Return the (X, Y) coordinate for the center point of the cell that contains the specified text.  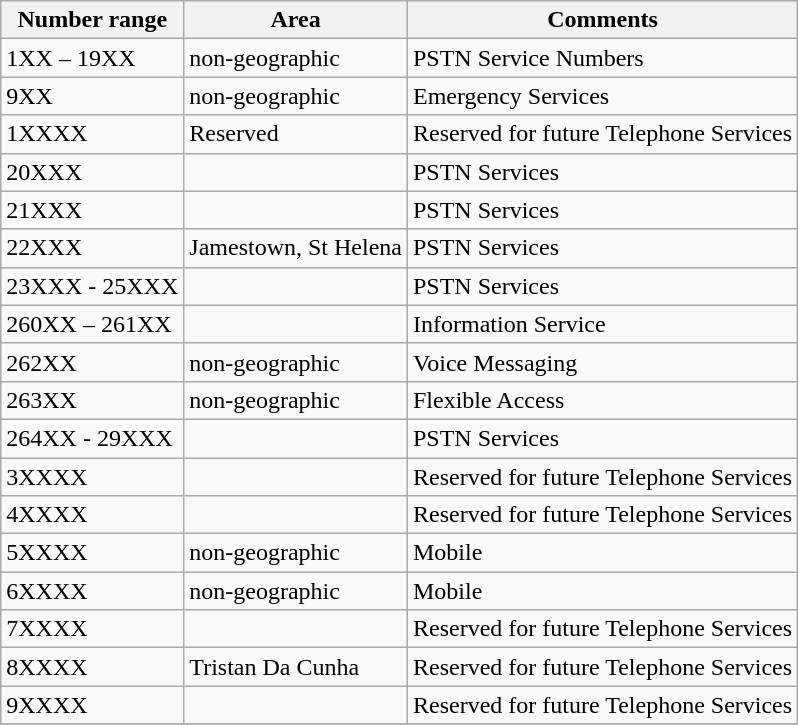
6XXXX (92, 591)
4XXXX (92, 515)
7XXXX (92, 629)
9XX (92, 96)
260XX – 261XX (92, 324)
5XXXX (92, 553)
Area (296, 20)
Flexible Access (602, 400)
Reserved (296, 134)
20XXX (92, 172)
23XXX - 25XXX (92, 286)
9XXXX (92, 705)
Comments (602, 20)
1XX – 19XX (92, 58)
21XXX (92, 210)
Emergency Services (602, 96)
PSTN Service Numbers (602, 58)
3XXXX (92, 477)
264XX - 29XXX (92, 438)
Voice Messaging (602, 362)
1XXXX (92, 134)
Tristan Da Cunha (296, 667)
Information Service (602, 324)
8XXXX (92, 667)
22XXX (92, 248)
Number range (92, 20)
262XX (92, 362)
Jamestown, St Helena (296, 248)
263XX (92, 400)
